From the cell containing the given text, extract its center point as [X, Y] coordinate. 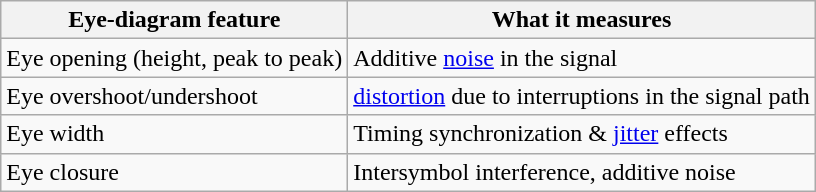
Intersymbol interference, additive noise [582, 172]
Eye width [174, 134]
Eye closure [174, 172]
Eye opening (height, peak to peak) [174, 58]
distortion due to interruptions in the signal path [582, 96]
Eye-diagram feature [174, 20]
Eye overshoot/undershoot [174, 96]
What it measures [582, 20]
Additive noise in the signal [582, 58]
Timing synchronization & jitter effects [582, 134]
